Identify which cell holds the provided text, then report its [x, y] central coordinate. 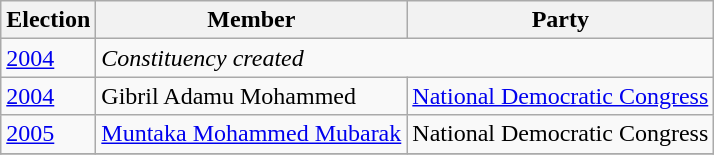
2005 [48, 134]
Election [48, 20]
Member [252, 20]
Constituency created [405, 58]
Party [560, 20]
Gibril Adamu Mohammed [252, 96]
Muntaka Mohammed Mubarak [252, 134]
